Scan for the cell matching the given text and deliver its (x, y) coordinate at center. 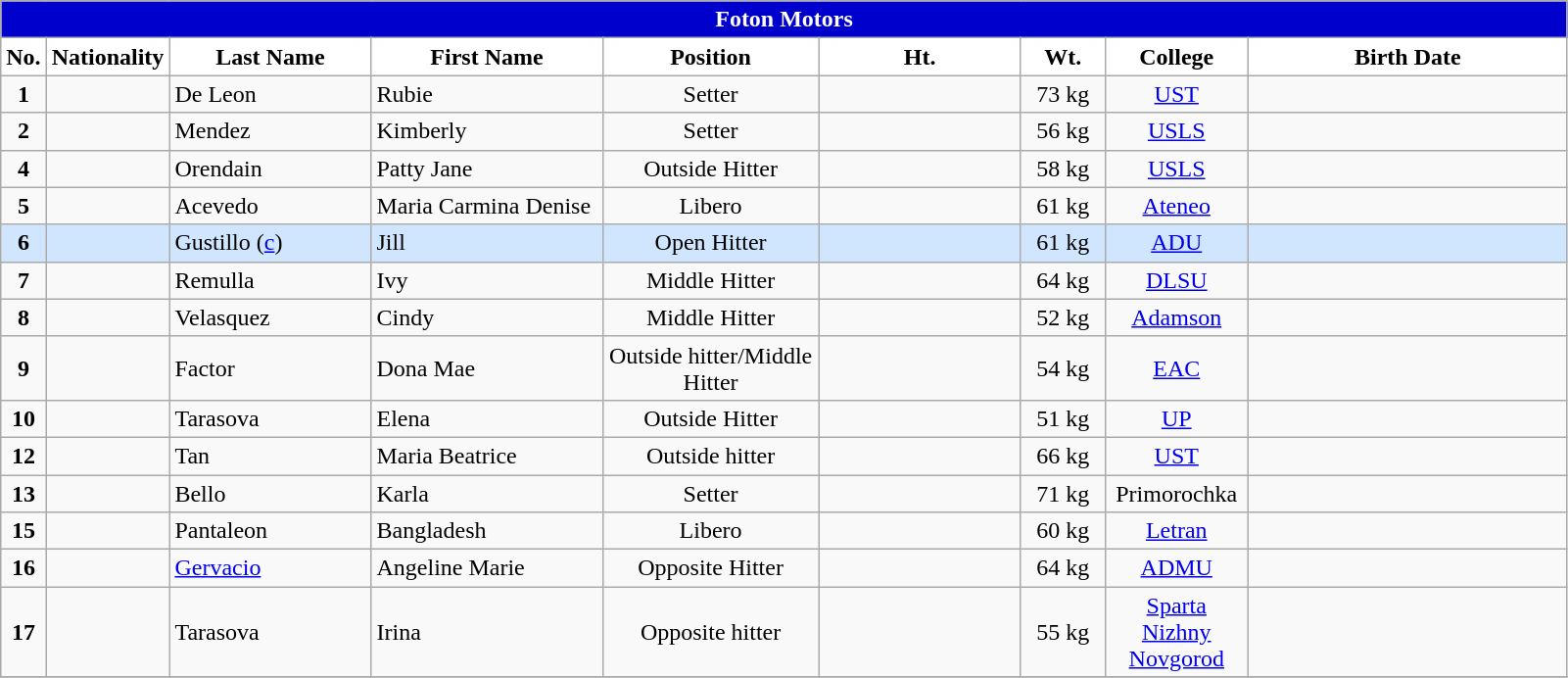
16 (24, 568)
Remulla (270, 280)
2 (24, 131)
Dona Mae (487, 368)
ADMU (1176, 568)
Outside hitter (711, 456)
Orendain (270, 169)
58 kg (1063, 169)
73 kg (1063, 94)
Birth Date (1407, 57)
Primorochka (1176, 493)
Velasquez (270, 317)
De Leon (270, 94)
Irina (487, 632)
EAC (1176, 368)
55 kg (1063, 632)
Angeline Marie (487, 568)
Pantaleon (270, 531)
Tan (270, 456)
Gustillo (c) (270, 243)
Position (711, 57)
Open Hitter (711, 243)
Letran (1176, 531)
Maria Carmina Denise (487, 206)
Opposite Hitter (711, 568)
Acevedo (270, 206)
4 (24, 169)
Ateneo (1176, 206)
Mendez (270, 131)
Jill (487, 243)
No. (24, 57)
60 kg (1063, 531)
66 kg (1063, 456)
1 (24, 94)
Ht. (920, 57)
9 (24, 368)
51 kg (1063, 418)
Bello (270, 493)
10 (24, 418)
54 kg (1063, 368)
Last Name (270, 57)
12 (24, 456)
17 (24, 632)
6 (24, 243)
Kimberly (487, 131)
Maria Beatrice (487, 456)
8 (24, 317)
5 (24, 206)
Factor (270, 368)
71 kg (1063, 493)
15 (24, 531)
ADU (1176, 243)
13 (24, 493)
Opposite hitter (711, 632)
Outside hitter/Middle Hitter (711, 368)
Wt. (1063, 57)
Rubie (487, 94)
52 kg (1063, 317)
Nationality (108, 57)
First Name (487, 57)
Bangladesh (487, 531)
UP (1176, 418)
7 (24, 280)
Karla (487, 493)
Cindy (487, 317)
DLSU (1176, 280)
Foton Motors (784, 20)
56 kg (1063, 131)
Patty Jane (487, 169)
Sparta Nizhny Novgorod (1176, 632)
College (1176, 57)
Elena (487, 418)
Ivy (487, 280)
Gervacio (270, 568)
Adamson (1176, 317)
